Return (x, y) of the center of cell containing provided text 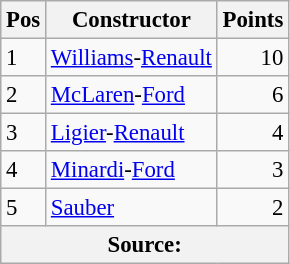
10 (252, 58)
6 (252, 95)
Points (252, 20)
McLaren-Ford (132, 95)
Sauber (132, 208)
Constructor (132, 20)
Ligier-Renault (132, 133)
Williams-Renault (132, 58)
Minardi-Ford (132, 170)
Source: (145, 245)
5 (24, 208)
Pos (24, 20)
1 (24, 58)
